Capture the cell that displays the provided text and extract its [x, y] central coordinate. 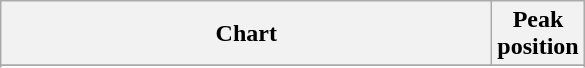
Peakposition [538, 34]
Chart [246, 34]
